Search for the cell housing the specified text and yield its [x, y] center coordinate. 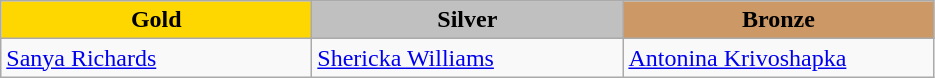
Bronze [778, 20]
Antonina Krivoshapka [778, 58]
Sanya Richards [156, 58]
Silver [468, 20]
Shericka Williams [468, 58]
Gold [156, 20]
